Identify which cell holds the provided text, then report its (x, y) central coordinate. 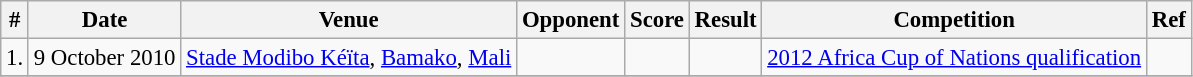
Opponent (571, 20)
Result (726, 20)
9 October 2010 (104, 58)
Venue (349, 20)
Date (104, 20)
# (15, 20)
2012 Africa Cup of Nations qualification (954, 58)
Score (658, 20)
Competition (954, 20)
1. (15, 58)
Ref (1168, 20)
Stade Modibo Kéïta, Bamako, Mali (349, 58)
